Determine the (X, Y) coordinate at the center of the cell enclosing the given text.  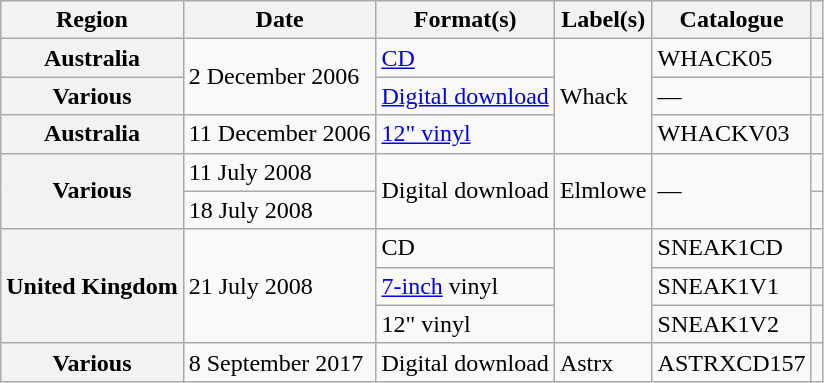
7-inch vinyl (465, 286)
21 July 2008 (280, 286)
11 July 2008 (280, 172)
Label(s) (603, 20)
Region (92, 20)
18 July 2008 (280, 210)
WHACKV03 (732, 134)
8 September 2017 (280, 362)
Whack (603, 96)
Astrx (603, 362)
Date (280, 20)
SNEAK1CD (732, 248)
Elmlowe (603, 191)
Catalogue (732, 20)
Format(s) (465, 20)
WHACK05 (732, 58)
11 December 2006 (280, 134)
2 December 2006 (280, 77)
SNEAK1V1 (732, 286)
SNEAK1V2 (732, 324)
United Kingdom (92, 286)
ASTRXCD157 (732, 362)
